Identify which cell holds the provided text, then report its [x, y] central coordinate. 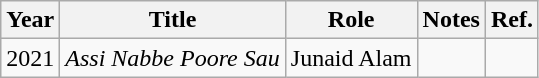
Role [351, 20]
Year [30, 20]
Notes [451, 20]
2021 [30, 58]
Junaid Alam [351, 58]
Assi Nabbe Poore Sau [172, 58]
Title [172, 20]
Ref. [512, 20]
